From the cell containing the given text, extract its center point as (x, y) coordinate. 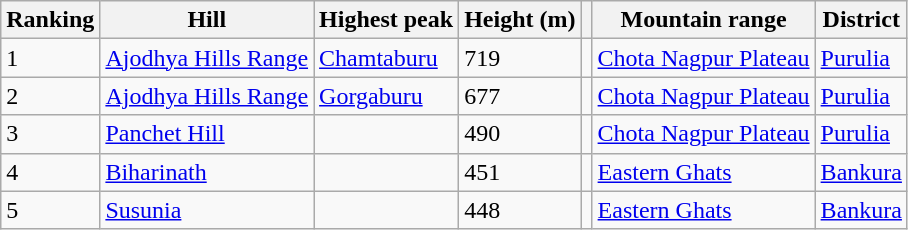
Height (m) (520, 20)
490 (520, 134)
Ranking (50, 20)
719 (520, 58)
677 (520, 96)
1 (50, 58)
5 (50, 210)
District (861, 20)
2 (50, 96)
Panchet Hill (207, 134)
Hill (207, 20)
448 (520, 210)
Biharinath (207, 172)
Chamtaburu (386, 58)
451 (520, 172)
Gorgaburu (386, 96)
3 (50, 134)
Highest peak (386, 20)
Mountain range (704, 20)
4 (50, 172)
Susunia (207, 210)
